Identify which cell holds the provided text, then report its (X, Y) central coordinate. 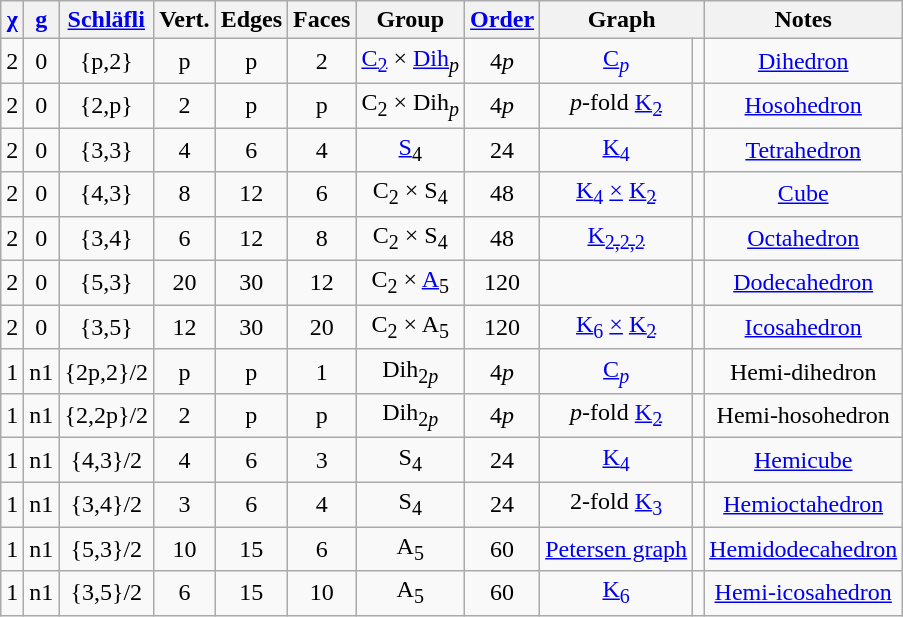
{4,3}/2 (106, 460)
{3,5} (106, 327)
K6 × K2 (616, 327)
Icosahedron (804, 327)
Hemi-icosahedron (804, 593)
Dihedron (804, 61)
χ (12, 20)
{3,3} (106, 150)
Petersen graph (616, 549)
Octahedron (804, 238)
{5,3} (106, 283)
{2p,2}/2 (106, 371)
K2,2,2 (616, 238)
Order (502, 20)
Graph (622, 20)
{3,4}/2 (106, 504)
Notes (804, 20)
Tetrahedron (804, 150)
g (42, 20)
K6 (616, 593)
Group (410, 20)
{5,3}/2 (106, 549)
Hemioctahedron (804, 504)
{p,2} (106, 61)
Hosohedron (804, 105)
2-fold K3 (616, 504)
Dodecahedron (804, 283)
{2,2p}/2 (106, 416)
Edges (251, 20)
{4,3} (106, 194)
{2,p} (106, 105)
Cube (804, 194)
Hemidodecahedron (804, 549)
K4 × K2 (616, 194)
Hemicube (804, 460)
{3,5}/2 (106, 593)
Schläfli (106, 20)
Hemi-dihedron (804, 371)
Vert. (185, 20)
{3,4} (106, 238)
Faces (322, 20)
Hemi-hosohedron (804, 416)
